Determine the [X, Y] coordinate at the center of the cell enclosing the given text.  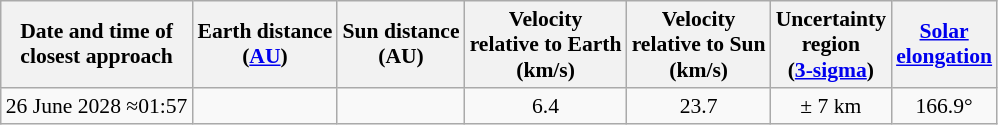
26 June 2028 ≈01:57 [97, 106]
± 7 km [831, 106]
6.4 [546, 106]
166.9° [944, 106]
Sun distance(AU) [400, 44]
Date and time ofclosest approach [97, 44]
Velocityrelative to Sun(km/s) [699, 44]
Solarelongation [944, 44]
Velocityrelative to Earth(km/s) [546, 44]
Uncertaintyregion(3-sigma) [831, 44]
23.7 [699, 106]
Earth distance(AU) [264, 44]
